Output the (X, Y) coordinate of the center of the cell containing the given text.  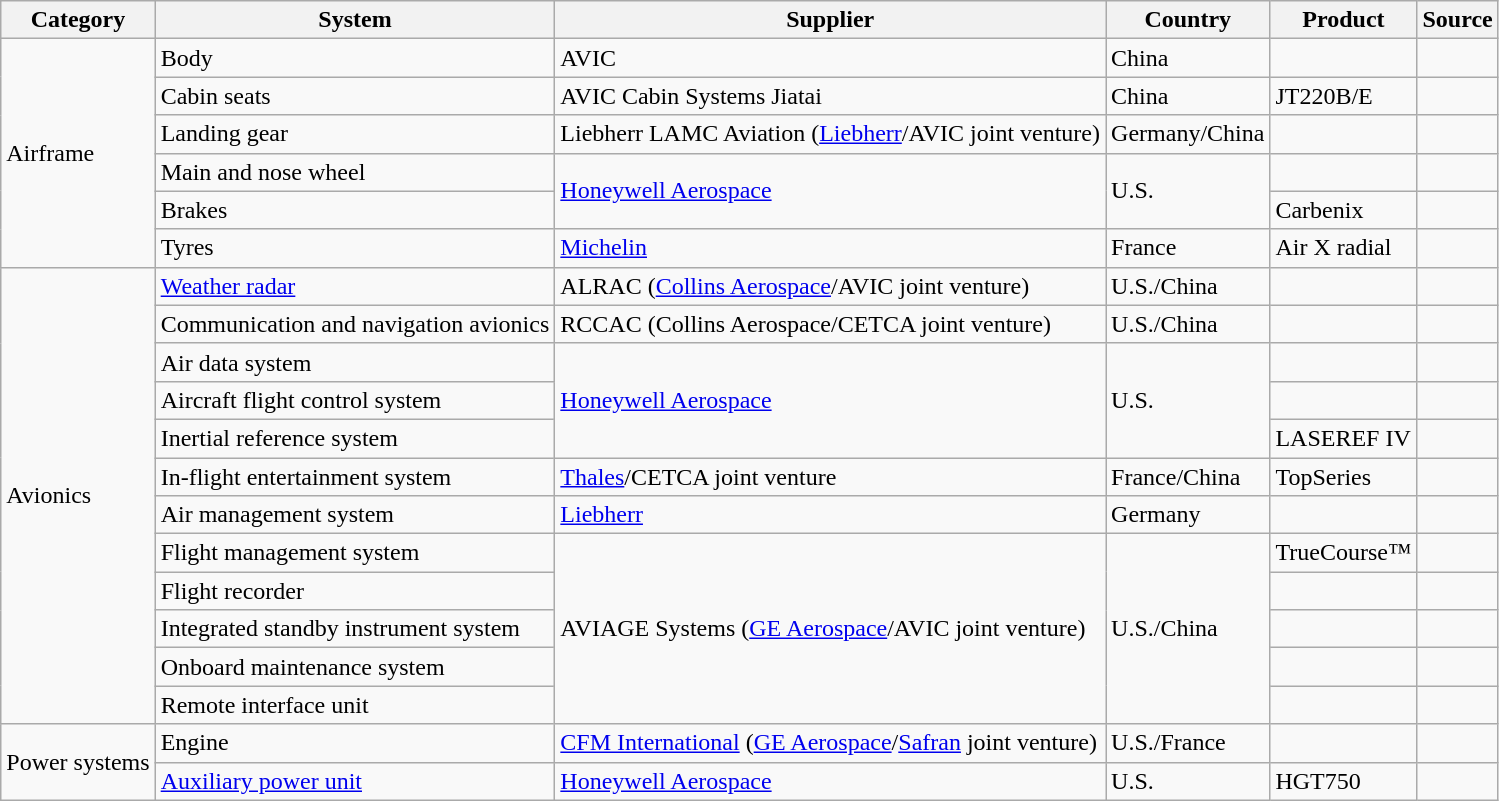
Communication and navigation avionics (355, 324)
Category (78, 20)
AVIAGE Systems (GE Aerospace/AVIC joint venture) (830, 629)
Main and nose wheel (355, 172)
Air data system (355, 362)
Germany/China (1188, 134)
In-flight entertainment system (355, 477)
JT220B/E (1344, 96)
HGT750 (1344, 781)
Germany (1188, 515)
Flight management system (355, 553)
Product (1344, 20)
Auxiliary power unit (355, 781)
AVIC Cabin Systems Jiatai (830, 96)
Onboard maintenance system (355, 667)
U.S./France (1188, 743)
TopSeries (1344, 477)
Integrated standby instrument system (355, 629)
Airframe (78, 153)
AVIC (830, 58)
ALRAC (Collins Aerospace/AVIC joint venture) (830, 286)
Avionics (78, 496)
Liebherr LAMC Aviation (Liebherr/AVIC joint venture) (830, 134)
Engine (355, 743)
Tyres (355, 248)
Cabin seats (355, 96)
Body (355, 58)
LASEREF IV (1344, 438)
RCCAC (Collins Aerospace/CETCA joint venture) (830, 324)
Landing gear (355, 134)
Michelin (830, 248)
Supplier (830, 20)
Aircraft flight control system (355, 400)
Carbenix (1344, 210)
Thales/CETCA joint venture (830, 477)
Remote interface unit (355, 705)
France (1188, 248)
CFM International (GE Aerospace/Safran joint venture) (830, 743)
Country (1188, 20)
Air X radial (1344, 248)
Weather radar (355, 286)
Source (1458, 20)
Brakes (355, 210)
Flight recorder (355, 591)
Power systems (78, 762)
System (355, 20)
Liebherr (830, 515)
Air management system (355, 515)
France/China (1188, 477)
TrueCourse™ (1344, 553)
Inertial reference system (355, 438)
